Provide the [X, Y] coordinate of the cell's center where the given text is located.  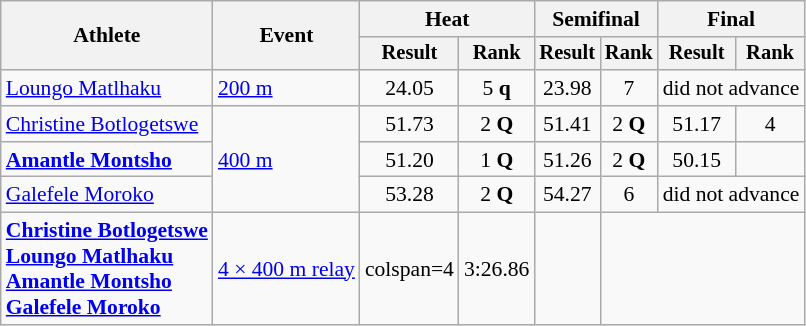
24.05 [410, 88]
Amantle Montsho [107, 160]
51.41 [567, 124]
4 × 400 m relay [286, 269]
Semifinal [596, 19]
50.15 [697, 160]
53.28 [410, 195]
Event [286, 36]
1 Q [496, 160]
Christine BotlogetsweLoungo MatlhakuAmantle MontshoGalefele Moroko [107, 269]
Christine Botlogetswe [107, 124]
Athlete [107, 36]
Galefele Moroko [107, 195]
Loungo Matlhaku [107, 88]
200 m [286, 88]
51.26 [567, 160]
400 m [286, 160]
51.73 [410, 124]
Final [732, 19]
5 q [496, 88]
colspan=4 [410, 269]
23.98 [567, 88]
3:26.86 [496, 269]
4 [770, 124]
6 [629, 195]
Heat [448, 19]
51.17 [697, 124]
54.27 [567, 195]
51.20 [410, 160]
7 [629, 88]
